Identify which cell holds the provided text, then report its [X, Y] central coordinate. 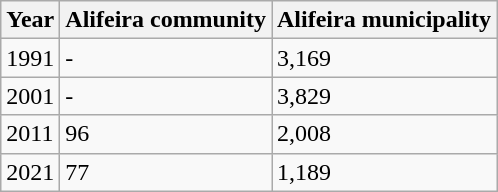
Alifeira municipality [384, 20]
2001 [30, 96]
3,169 [384, 58]
2,008 [384, 134]
77 [166, 172]
1,189 [384, 172]
96 [166, 134]
2021 [30, 172]
Alifeira community [166, 20]
2011 [30, 134]
1991 [30, 58]
Year [30, 20]
3,829 [384, 96]
